From the cell containing the given text, extract its center point as (X, Y) coordinate. 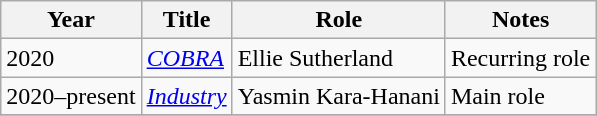
2020–present (71, 96)
Recurring role (520, 58)
Notes (520, 20)
2020 (71, 58)
Yasmin Kara-Hanani (338, 96)
Title (186, 20)
Main role (520, 96)
COBRA (186, 58)
Year (71, 20)
Ellie Sutherland (338, 58)
Industry (186, 96)
Role (338, 20)
